Locate the cell with the specified text and output its [x, y] center coordinate. 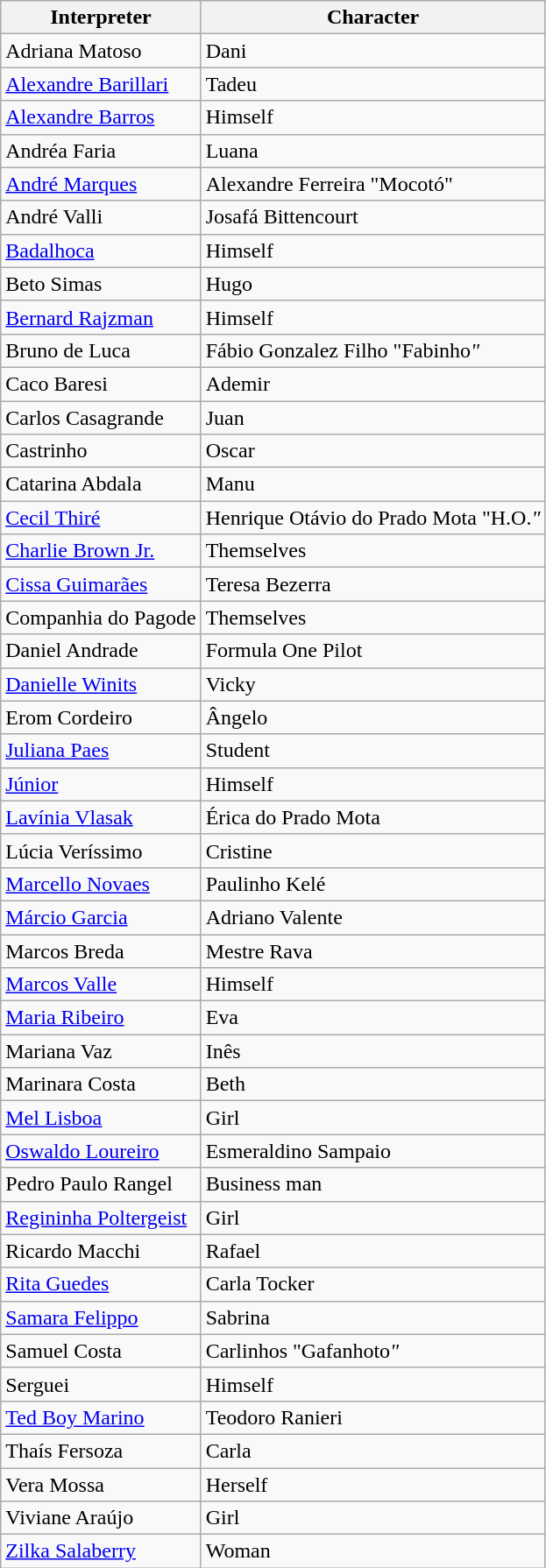
Manu [373, 484]
Marcos Breda [101, 950]
Alexandre Ferreira "Mocotó" [373, 184]
Teodoro Ranieri [373, 1417]
Regininha Poltergeist [101, 1218]
Adriano Valente [373, 917]
Júnior [101, 784]
Samuel Costa [101, 1351]
Carlinhos "Gafanhoto" [373, 1351]
Adriana Matoso [101, 51]
Formula One Pilot [373, 651]
Henrique Otávio do Prado Mota "H.O." [373, 518]
Carla Tocker [373, 1284]
Oswaldo Loureiro [101, 1151]
Mel Lisboa [101, 1118]
Alexandre Barillari [101, 84]
Andréa Faria [101, 151]
Paulinho Kelé [373, 884]
Inês [373, 1051]
Samara Felippo [101, 1317]
Teresa Bezerra [373, 584]
Badalhoca [101, 251]
Interpreter [101, 18]
Catarina Abdala [101, 484]
Josafá Bittencourt [373, 217]
Rafael [373, 1251]
Juliana Paes [101, 751]
Character [373, 18]
Serguei [101, 1384]
Fábio Gonzalez Filho "Fabinho" [373, 350]
Beth [373, 1084]
Tadeu [373, 84]
Student [373, 751]
Marcos Valle [101, 985]
Castrinho [101, 451]
Vicky [373, 684]
Cristine [373, 851]
André Valli [101, 217]
Bruno de Luca [101, 350]
Viviane Araújo [101, 1518]
Zilka Salaberry [101, 1551]
Woman [373, 1551]
Márcio Garcia [101, 917]
Rita Guedes [101, 1284]
Ademir [373, 384]
Eva [373, 1018]
Cecil Thiré [101, 518]
Sabrina [373, 1317]
Luana [373, 151]
Ângelo [373, 717]
Juan [373, 418]
Business man [373, 1184]
Lúcia Veríssimo [101, 851]
Bernard Rajzman [101, 317]
Danielle Winits [101, 684]
Ricardo Macchi [101, 1251]
Cissa Guimarães [101, 584]
Oscar [373, 451]
Herself [373, 1485]
Beto Simas [101, 284]
Carlos Casagrande [101, 418]
Érica do Prado Mota [373, 817]
André Marques [101, 184]
Carla [373, 1451]
Erom Cordeiro [101, 717]
Daniel Andrade [101, 651]
Maria Ribeiro [101, 1018]
Esmeraldino Sampaio [373, 1151]
Marcello Novaes [101, 884]
Alexandre Barros [101, 117]
Marinara Costa [101, 1084]
Vera Mossa [101, 1485]
Lavínia Vlasak [101, 817]
Companhia do Pagode [101, 618]
Caco Baresi [101, 384]
Hugo [373, 284]
Charlie Brown Jr. [101, 551]
Dani [373, 51]
Mestre Rava [373, 950]
Ted Boy Marino [101, 1417]
Pedro Paulo Rangel [101, 1184]
Mariana Vaz [101, 1051]
Thaís Fersoza [101, 1451]
